Provide the [x, y] coordinate of the cell's center where the given text is located.  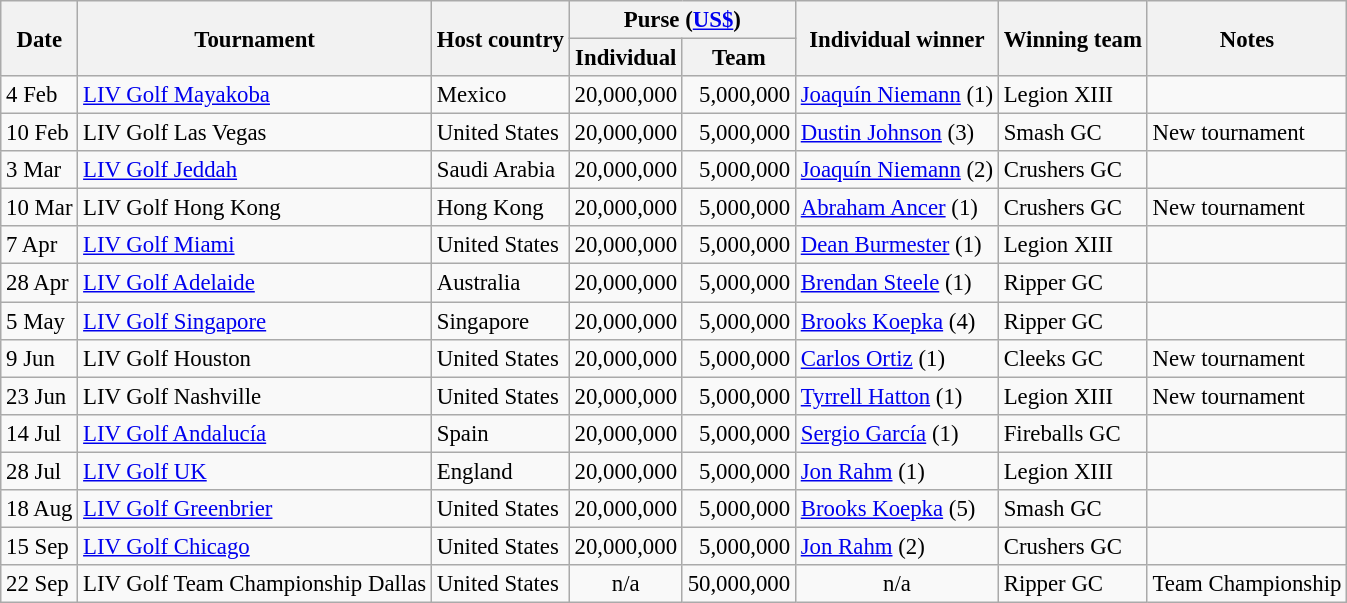
Brooks Koepka (4) [896, 321]
Purse (US$) [682, 20]
7 Apr [40, 245]
Winning team [1072, 38]
Host country [500, 38]
Tournament [255, 38]
LIV Golf Adelaide [255, 283]
9 Jun [40, 358]
Saudi Arabia [500, 170]
14 Jul [40, 433]
LIV Golf Team Championship Dallas [255, 584]
Tyrrell Hatton (1) [896, 396]
22 Sep [40, 584]
LIV Golf Mayakoba [255, 95]
4 Feb [40, 95]
18 Aug [40, 509]
Abraham Ancer (1) [896, 208]
Dustin Johnson (3) [896, 133]
LIV Golf Nashville [255, 396]
Individual winner [896, 38]
Joaquín Niemann (1) [896, 95]
LIV Golf Las Vegas [255, 133]
LIV Golf Miami [255, 245]
Brooks Koepka (5) [896, 509]
10 Mar [40, 208]
Team Championship [1246, 584]
England [500, 471]
Joaquín Niemann (2) [896, 170]
5 May [40, 321]
28 Jul [40, 471]
10 Feb [40, 133]
Australia [500, 283]
LIV Golf Andalucía [255, 433]
Carlos Ortiz (1) [896, 358]
Sergio García (1) [896, 433]
Individual [626, 58]
Team [738, 58]
LIV Golf Hong Kong [255, 208]
Singapore [500, 321]
Dean Burmester (1) [896, 245]
Brendan Steele (1) [896, 283]
Date [40, 38]
Cleeks GC [1072, 358]
Jon Rahm (1) [896, 471]
LIV Golf Singapore [255, 321]
23 Jun [40, 396]
Mexico [500, 95]
15 Sep [40, 546]
28 Apr [40, 283]
LIV Golf Chicago [255, 546]
LIV Golf Greenbrier [255, 509]
50,000,000 [738, 584]
Jon Rahm (2) [896, 546]
Notes [1246, 38]
LIV Golf UK [255, 471]
LIV Golf Jeddah [255, 170]
Hong Kong [500, 208]
3 Mar [40, 170]
Spain [500, 433]
LIV Golf Houston [255, 358]
Fireballs GC [1072, 433]
